Find where the given text appears and provide that cell's center as (x, y) coordinate. 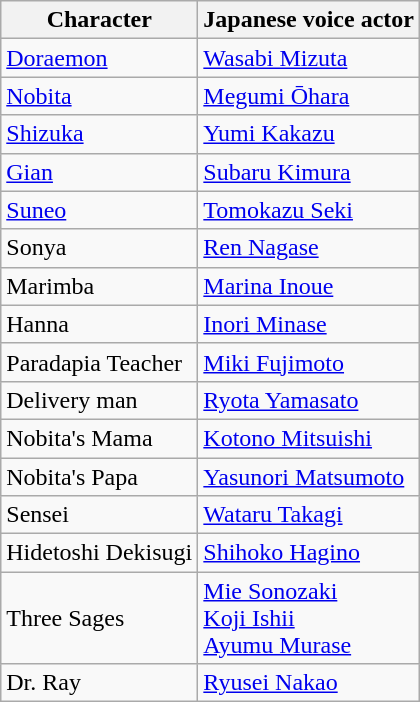
Hanna (100, 324)
Kotono Mitsuishi (309, 438)
Gian (100, 172)
Yasunori Matsumoto (309, 477)
Yumi Kakazu (309, 134)
Suneo (100, 210)
Ren Nagase (309, 248)
Nobita's Mama (100, 438)
Doraemon (100, 58)
Shihoko Hagino (309, 553)
Nobita (100, 96)
Character (100, 20)
Megumi Ōhara (309, 96)
Subaru Kimura (309, 172)
Wataru Takagi (309, 515)
Mie SonozakiKoji IshiiAyumu Murase (309, 618)
Tomokazu Seki (309, 210)
Marina Inoue (309, 286)
Shizuka (100, 134)
Ryusei Nakao (309, 683)
Japanese voice actor (309, 20)
Sensei (100, 515)
Inori Minase (309, 324)
Wasabi Mizuta (309, 58)
Marimba (100, 286)
Sonya (100, 248)
Ryota Yamasato (309, 400)
Paradapia Teacher (100, 362)
Three Sages (100, 618)
Dr. Ray (100, 683)
Hidetoshi Dekisugi (100, 553)
Miki Fujimoto (309, 362)
Nobita's Papa (100, 477)
Delivery man (100, 400)
